Capture the cell that displays the provided text and extract its (X, Y) central coordinate. 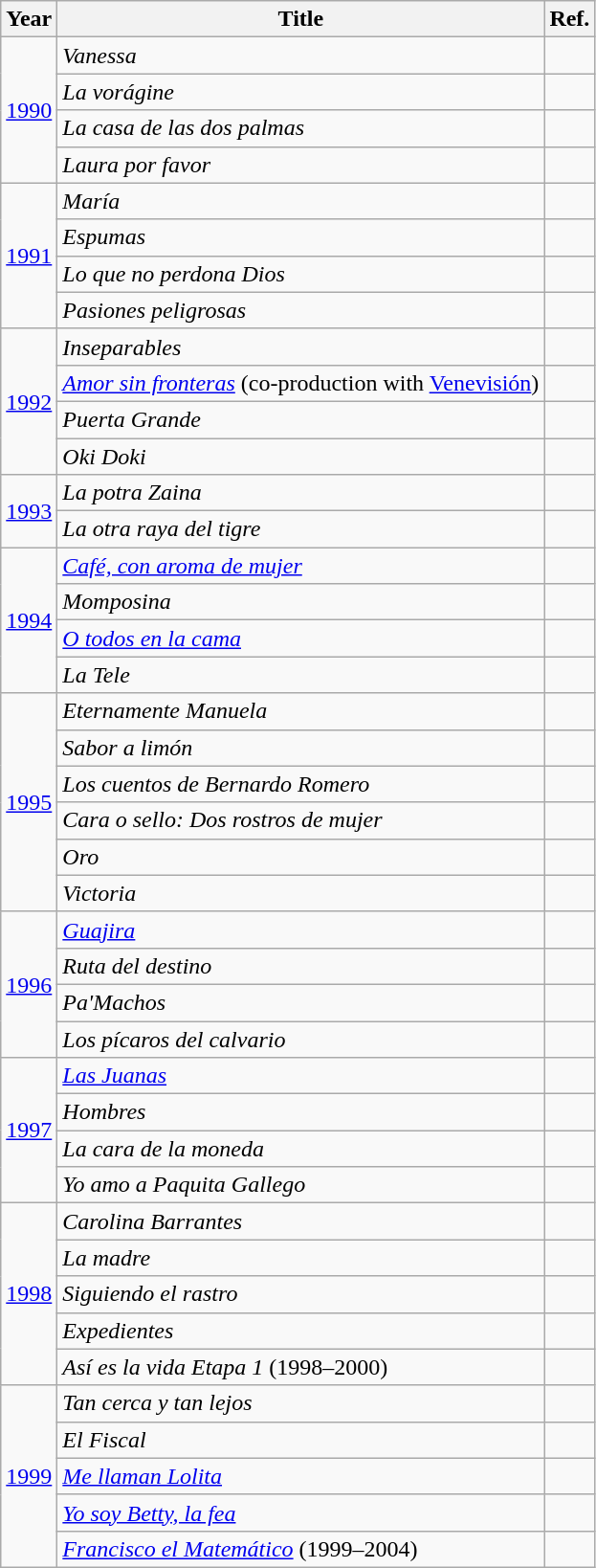
Victoria (300, 893)
Las Juanas (300, 1076)
María (300, 201)
La cara de la moneda (300, 1149)
1993 (29, 511)
1991 (29, 256)
Yo amo a Paquita Gallego (300, 1185)
Year (29, 19)
Oki Doki (300, 457)
La casa de las dos palmas (300, 128)
Los cuentos de Bernardo Romero (300, 784)
Cara o sello: Dos rostros de mujer (300, 820)
Guajira (300, 930)
Pasiones peligrosas (300, 310)
1994 (29, 620)
Oro (300, 857)
Eternamente Manuela (300, 711)
1992 (29, 401)
Title (300, 19)
1998 (29, 1294)
Momposina (300, 602)
Laura por favor (300, 165)
La potra Zaina (300, 493)
La Tele (300, 675)
Espumas (300, 237)
La otra raya del tigre (300, 529)
Café, con aroma de mujer (300, 566)
1997 (29, 1131)
Carolina Barrantes (300, 1221)
Amor sin fronteras (co-production with Venevisión) (300, 383)
1990 (29, 110)
Lo que no perdona Dios (300, 274)
Pa'Machos (300, 1002)
Francisco el Matemático (1999–2004) (300, 1549)
O todos en la cama (300, 638)
Vanessa (300, 56)
1996 (29, 984)
1995 (29, 802)
Siguiendo el rastro (300, 1294)
Expedientes (300, 1331)
Ref. (570, 19)
Tan cerca y tan lejos (300, 1403)
Yo soy Betty, la fea (300, 1512)
La madre (300, 1258)
Puerta Grande (300, 419)
Inseparables (300, 347)
Ruta del destino (300, 966)
1999 (29, 1476)
Los pícaros del calvario (300, 1039)
El Fiscal (300, 1440)
Me llaman Lolita (300, 1476)
Sabor a limón (300, 748)
La vorágine (300, 92)
Así es la vida Etapa 1 (1998–2000) (300, 1367)
Hombres (300, 1112)
